Determine the (x, y) coordinate at the center of the cell enclosing the given text.  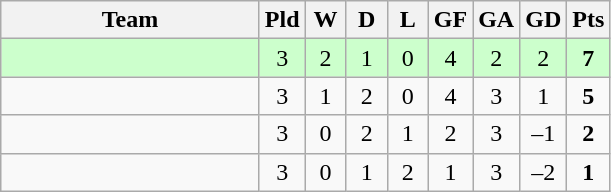
W (326, 20)
L (408, 20)
GA (496, 20)
GD (544, 20)
5 (588, 96)
Pld (282, 20)
Pts (588, 20)
–1 (544, 134)
Team (130, 20)
–2 (544, 172)
GF (450, 20)
D (366, 20)
7 (588, 58)
